Search for the cell housing the specified text and yield its (x, y) center coordinate. 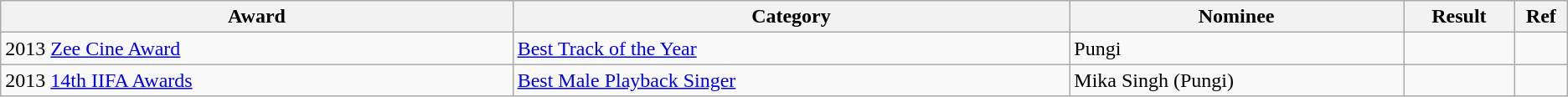
Best Male Playback Singer (791, 80)
Ref (1541, 17)
Pungi (1236, 48)
Mika Singh (Pungi) (1236, 80)
Result (1459, 17)
Nominee (1236, 17)
2013 Zee Cine Award (256, 48)
Category (791, 17)
2013 14th IIFA Awards (256, 80)
Best Track of the Year (791, 48)
Award (256, 17)
